Provide the (X, Y) coordinate of the cell's center where the given text is located.  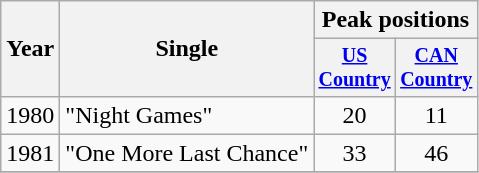
"Night Games" (187, 115)
46 (436, 153)
20 (355, 115)
Single (187, 49)
33 (355, 153)
1981 (30, 153)
Peak positions (396, 20)
1980 (30, 115)
US Country (355, 68)
CAN Country (436, 68)
Year (30, 49)
"One More Last Chance" (187, 153)
11 (436, 115)
